Determine the [X, Y] coordinate at the center of the cell enclosing the given text.  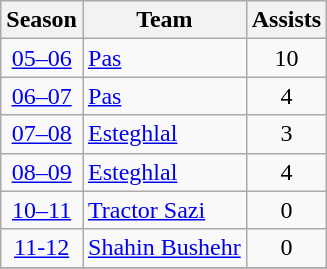
11-12 [42, 248]
08–09 [42, 172]
10–11 [42, 210]
Assists [286, 20]
3 [286, 134]
Season [42, 20]
Shahin Bushehr [164, 248]
Team [164, 20]
07–08 [42, 134]
Tractor Sazi [164, 210]
05–06 [42, 58]
10 [286, 58]
06–07 [42, 96]
